Extract the [X, Y] coordinate from the center of the cell holding the provided text.  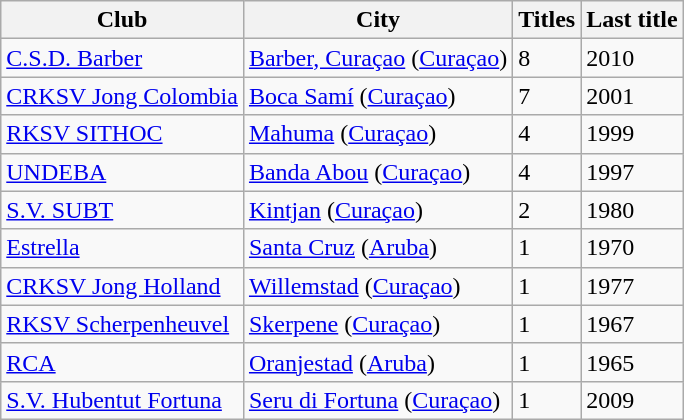
CRKSV Jong Holland [122, 286]
2009 [632, 400]
Kintjan (Curaçao) [378, 210]
Santa Cruz (Aruba) [378, 248]
1967 [632, 324]
1999 [632, 134]
1965 [632, 362]
Boca Samí (Curaçao) [378, 96]
Oranjestad (Aruba) [378, 362]
RCA [122, 362]
Seru di Fortuna (Curaçao) [378, 400]
City [378, 20]
Barber, Curaçao (Curaçao) [378, 58]
S.V. Hubentut Fortuna [122, 400]
1997 [632, 172]
2001 [632, 96]
Estrella [122, 248]
S.V. SUBT [122, 210]
7 [547, 96]
Banda Abou (Curaçao) [378, 172]
Mahuma (Curaçao) [378, 134]
CRKSV Jong Colombia [122, 96]
Willemstad (Curaçao) [378, 286]
RKSV Scherpenheuvel [122, 324]
C.S.D. Barber [122, 58]
8 [547, 58]
Last title [632, 20]
Club [122, 20]
Skerpene (Curaçao) [378, 324]
UNDEBA [122, 172]
1970 [632, 248]
RKSV SITHOC [122, 134]
Titles [547, 20]
1977 [632, 286]
2010 [632, 58]
1980 [632, 210]
2 [547, 210]
